Locate the cell with the specified text and output its (x, y) center coordinate. 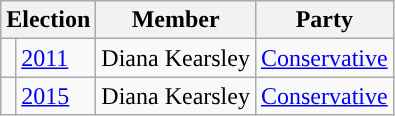
Member (176, 20)
2015 (56, 96)
Election (48, 20)
Party (324, 20)
2011 (56, 58)
